Pinpoint the cell where the given text exists, returning its [X, Y] midpoint coordinate. 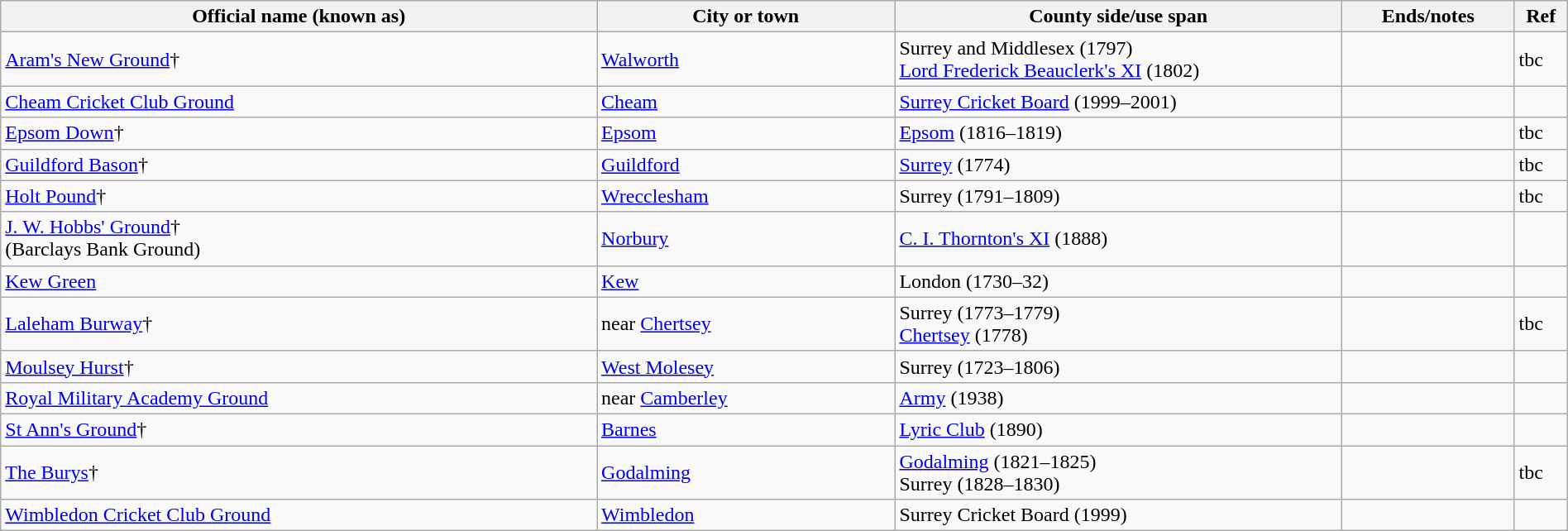
Kew Green [299, 281]
Epsom Down† [299, 133]
Surrey (1773–1779)Chertsey (1778) [1118, 324]
Guildford [746, 165]
Surrey (1774) [1118, 165]
Wrecclesham [746, 196]
near Camberley [746, 398]
Epsom [746, 133]
Surrey Cricket Board (1999) [1118, 515]
Wimbledon Cricket Club Ground [299, 515]
City or town [746, 17]
Norbury [746, 238]
Aram's New Ground† [299, 60]
J. W. Hobbs' Ground†(Barclays Bank Ground) [299, 238]
West Molesey [746, 366]
Barnes [746, 429]
Surrey (1723–1806) [1118, 366]
Lyric Club (1890) [1118, 429]
Army (1938) [1118, 398]
County side/use span [1118, 17]
Official name (known as) [299, 17]
Walworth [746, 60]
Kew [746, 281]
Surrey and Middlesex (1797)Lord Frederick Beauclerk's XI (1802) [1118, 60]
Wimbledon [746, 515]
The Burys† [299, 471]
Surrey Cricket Board (1999–2001) [1118, 102]
C. I. Thornton's XI (1888) [1118, 238]
Laleham Burway† [299, 324]
Holt Pound† [299, 196]
Epsom (1816–1819) [1118, 133]
Surrey (1791–1809) [1118, 196]
Cheam [746, 102]
Godalming [746, 471]
Godalming (1821–1825)Surrey (1828–1830) [1118, 471]
Moulsey Hurst† [299, 366]
Ref [1541, 17]
near Chertsey [746, 324]
Cheam Cricket Club Ground [299, 102]
Royal Military Academy Ground [299, 398]
St Ann's Ground† [299, 429]
Ends/notes [1427, 17]
London (1730–32) [1118, 281]
Guildford Bason† [299, 165]
